Scan for the cell matching the given text and deliver its [X, Y] coordinate at center. 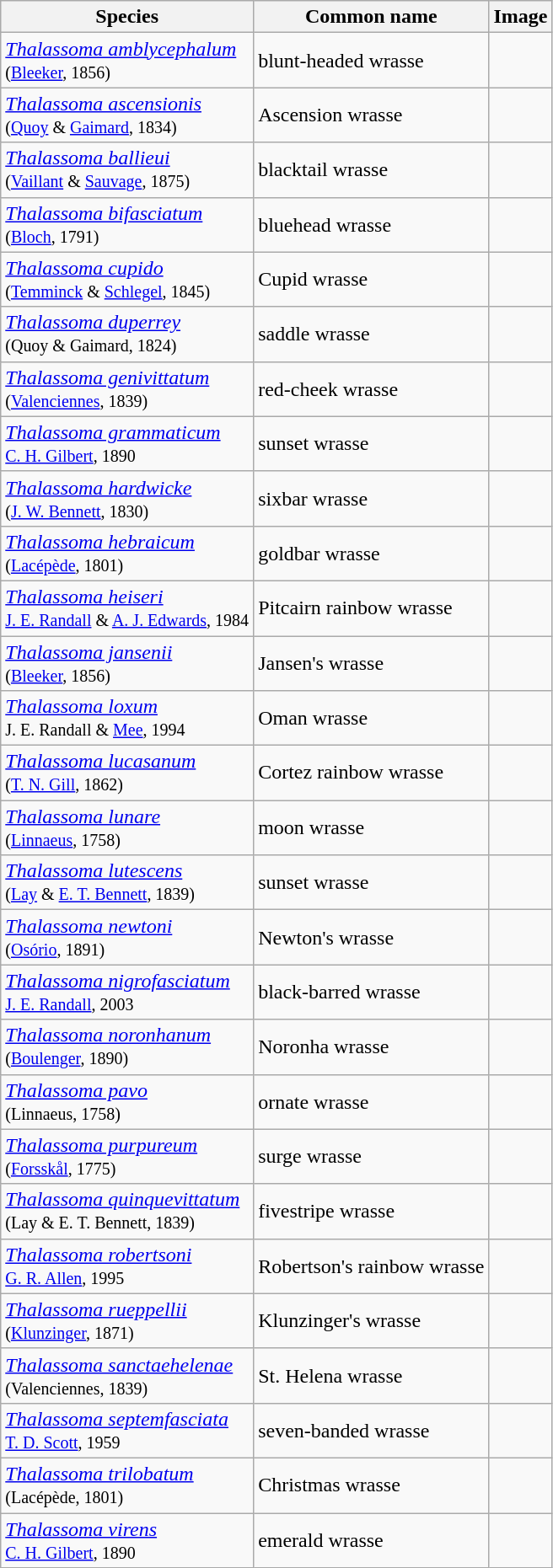
Thalassoma virensC. H. Gilbert, 1890 [127, 1540]
Klunzinger's wrasse [371, 1321]
Thalassoma trilobatum(Lacépède, 1801) [127, 1485]
ornate wrasse [371, 1102]
Pitcairn rainbow wrasse [371, 608]
Thalassoma jansenii(Bleeker, 1856) [127, 662]
Species [127, 17]
Thalassoma loxumJ. E. Randall & Mee, 1994 [127, 718]
Thalassoma nigrofasciatumJ. E. Randall, 2003 [127, 993]
Thalassoma rueppellii(Klunzinger, 1871) [127, 1321]
Thalassoma sanctaehelenae(Valenciennes, 1839) [127, 1375]
Newton's wrasse [371, 937]
goldbar wrasse [371, 553]
Thalassoma genivittatum(Valenciennes, 1839) [127, 389]
seven-banded wrasse [371, 1431]
Common name [371, 17]
fivestripe wrasse [371, 1212]
Ascension wrasse [371, 115]
blunt-headed wrasse [371, 61]
Noronha wrasse [371, 1046]
Thalassoma amblycephalum(Bleeker, 1856) [127, 61]
St. Helena wrasse [371, 1375]
Thalassoma duperrey(Quoy & Gaimard, 1824) [127, 334]
blacktail wrasse [371, 170]
Thalassoma pavo(Linnaeus, 1758) [127, 1102]
emerald wrasse [371, 1540]
Thalassoma bifasciatum(Bloch, 1791) [127, 224]
Thalassoma lunare(Linnaeus, 1758) [127, 827]
Oman wrasse [371, 718]
Thalassoma purpureum(Forsskål, 1775) [127, 1156]
Thalassoma ballieui(Vaillant & Sauvage, 1875) [127, 170]
moon wrasse [371, 827]
Thalassoma lutescens(Lay & E. T. Bennett, 1839) [127, 883]
Thalassoma heiseriJ. E. Randall & A. J. Edwards, 1984 [127, 608]
Image [521, 17]
Christmas wrasse [371, 1485]
Thalassoma cupido(Temminck & Schlegel, 1845) [127, 280]
saddle wrasse [371, 334]
red-cheek wrasse [371, 389]
Thalassoma newtoni(Osório, 1891) [127, 937]
Cortez rainbow wrasse [371, 773]
Thalassoma noronhanum(Boulenger, 1890) [127, 1046]
Cupid wrasse [371, 280]
Thalassoma septemfasciataT. D. Scott, 1959 [127, 1431]
black-barred wrasse [371, 993]
Jansen's wrasse [371, 662]
Robertson's rainbow wrasse [371, 1266]
bluehead wrasse [371, 224]
Thalassoma lucasanum(T. N. Gill, 1862) [127, 773]
Thalassoma robertsoniG. R. Allen, 1995 [127, 1266]
Thalassoma ascensionis(Quoy & Gaimard, 1834) [127, 115]
surge wrasse [371, 1156]
Thalassoma hebraicum(Lacépède, 1801) [127, 553]
Thalassoma quinquevittatum(Lay & E. T. Bennett, 1839) [127, 1212]
Thalassoma grammaticumC. H. Gilbert, 1890 [127, 443]
Thalassoma hardwicke(J. W. Bennett, 1830) [127, 499]
sixbar wrasse [371, 499]
